Search for the cell housing the specified text and yield its [x, y] center coordinate. 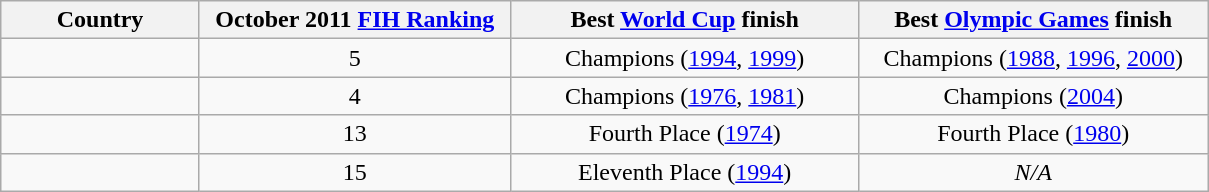
Champions (2004) [1034, 96]
Champions (1976, 1981) [684, 96]
Champions (1994, 1999) [684, 58]
Eleventh Place (1994) [684, 172]
N/A [1034, 172]
13 [354, 134]
Fourth Place (1974) [684, 134]
Fourth Place (1980) [1034, 134]
5 [354, 58]
15 [354, 172]
Country [100, 20]
Best Olympic Games finish [1034, 20]
4 [354, 96]
Best World Cup finish [684, 20]
Champions (1988, 1996, 2000) [1034, 58]
October 2011 FIH Ranking [354, 20]
